Capture the cell that displays the provided text and extract its [X, Y] central coordinate. 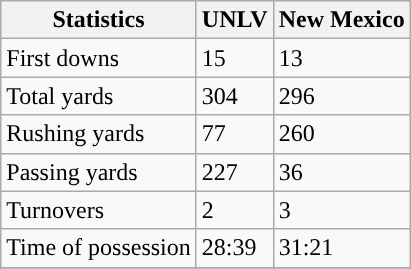
15 [234, 58]
First downs [99, 58]
28:39 [234, 248]
31:21 [342, 248]
3 [342, 210]
260 [342, 134]
Rushing yards [99, 134]
Time of possession [99, 248]
Total yards [99, 96]
77 [234, 134]
Passing yards [99, 172]
36 [342, 172]
UNLV [234, 20]
227 [234, 172]
304 [234, 96]
New Mexico [342, 20]
Statistics [99, 20]
Turnovers [99, 210]
296 [342, 96]
2 [234, 210]
13 [342, 58]
